From the cell containing the given text, extract its center point as [X, Y] coordinate. 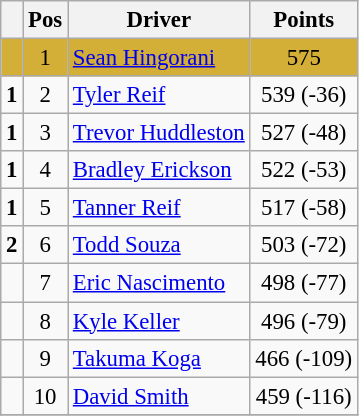
522 (-53) [304, 170]
459 (-116) [304, 396]
Driver [160, 20]
Takuma Koga [160, 358]
Eric Nascimento [160, 283]
466 (-109) [304, 358]
575 [304, 58]
5 [46, 208]
539 (-36) [304, 95]
David Smith [160, 396]
Trevor Huddleston [160, 133]
Kyle Keller [160, 321]
7 [46, 283]
Todd Souza [160, 245]
Tanner Reif [160, 208]
503 (-72) [304, 245]
Pos [46, 20]
Sean Hingorani [160, 58]
Bradley Erickson [160, 170]
4 [46, 170]
6 [46, 245]
Tyler Reif [160, 95]
9 [46, 358]
496 (-79) [304, 321]
517 (-58) [304, 208]
Points [304, 20]
8 [46, 321]
498 (-77) [304, 283]
527 (-48) [304, 133]
3 [46, 133]
10 [46, 396]
